Determine the (X, Y) coordinate at the center of the cell enclosing the given text.  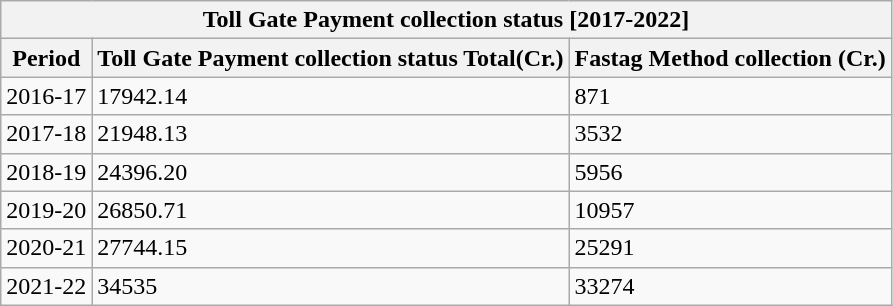
17942.14 (330, 96)
10957 (730, 210)
33274 (730, 286)
2020-21 (46, 248)
871 (730, 96)
5956 (730, 172)
26850.71 (330, 210)
2019-20 (46, 210)
21948.13 (330, 134)
27744.15 (330, 248)
2017-18 (46, 134)
24396.20 (330, 172)
2018-19 (46, 172)
Toll Gate Payment collection status [2017-2022] (446, 20)
3532 (730, 134)
34535 (330, 286)
25291 (730, 248)
Fastag Method collection (Cr.) (730, 58)
2021-22 (46, 286)
2016-17 (46, 96)
Toll Gate Payment collection status Total(Cr.) (330, 58)
Period (46, 58)
